Capture the cell that displays the provided text and extract its (x, y) central coordinate. 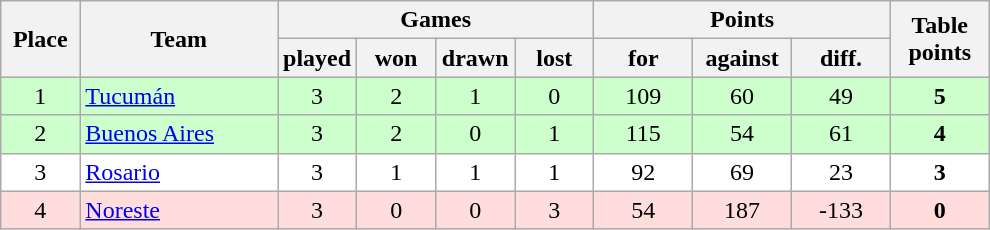
49 (842, 96)
lost (554, 58)
Team (179, 39)
drawn (476, 58)
60 (742, 96)
Tucumán (179, 96)
Tablepoints (940, 39)
against (742, 58)
Place (40, 39)
won (396, 58)
69 (742, 172)
-133 (842, 210)
Rosario (179, 172)
diff. (842, 58)
92 (644, 172)
Points (742, 20)
Buenos Aires (179, 134)
played (318, 58)
Noreste (179, 210)
187 (742, 210)
for (644, 58)
115 (644, 134)
61 (842, 134)
Games (436, 20)
109 (644, 96)
5 (940, 96)
23 (842, 172)
